Extract the (x, y) coordinate from the center of the cell holding the provided text.  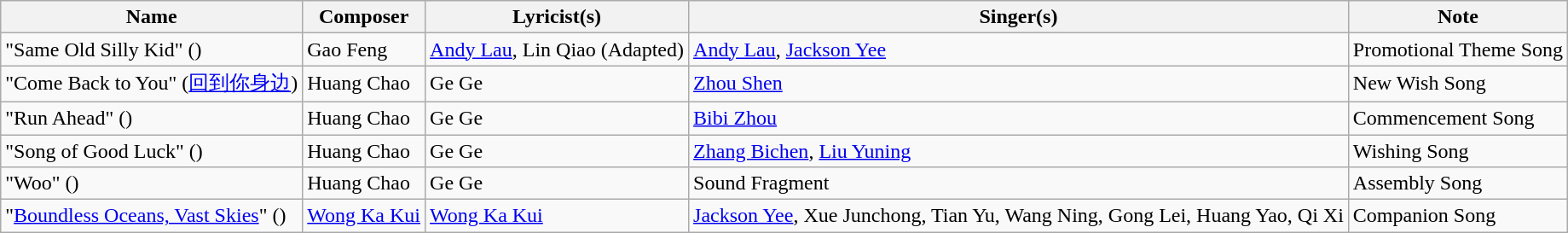
"Boundless Oceans, Vast Skies" () (152, 216)
"Come Back to You" (回到你身边) (152, 84)
Name (152, 17)
"Run Ahead" () (152, 118)
Wishing Song (1458, 151)
Andy Lau, Lin Qiao (Adapted) (558, 50)
"Woo" () (152, 183)
"Same Old Silly Kid" () (152, 50)
Zhang Bichen, Liu Yuning (1019, 151)
Gao Feng (364, 50)
Promotional Theme Song (1458, 50)
Singer(s) (1019, 17)
Note (1458, 17)
Companion Song (1458, 216)
Andy Lau, Jackson Yee (1019, 50)
Assembly Song (1458, 183)
Composer (364, 17)
Jackson Yee, Xue Junchong, Tian Yu, Wang Ning, Gong Lei, Huang Yao, Qi Xi (1019, 216)
Lyricist(s) (558, 17)
New Wish Song (1458, 84)
Zhou Shen (1019, 84)
"Song of Good Luck" () (152, 151)
Commencement Song (1458, 118)
Bibi Zhou (1019, 118)
Sound Fragment (1019, 183)
